For the text-containing cell, return its midpoint in [X, Y] coordinate format. 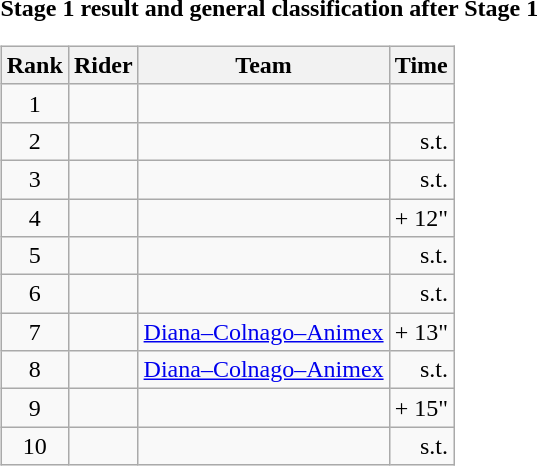
4 [34, 217]
Rank [34, 65]
8 [34, 370]
2 [34, 141]
6 [34, 294]
7 [34, 332]
5 [34, 256]
Time [421, 65]
+ 15" [421, 408]
+ 12" [421, 217]
+ 13" [421, 332]
3 [34, 179]
9 [34, 408]
Rider [103, 65]
10 [34, 446]
Team [264, 65]
1 [34, 103]
